Return the [X, Y] coordinate for the center point of the cell that contains the specified text.  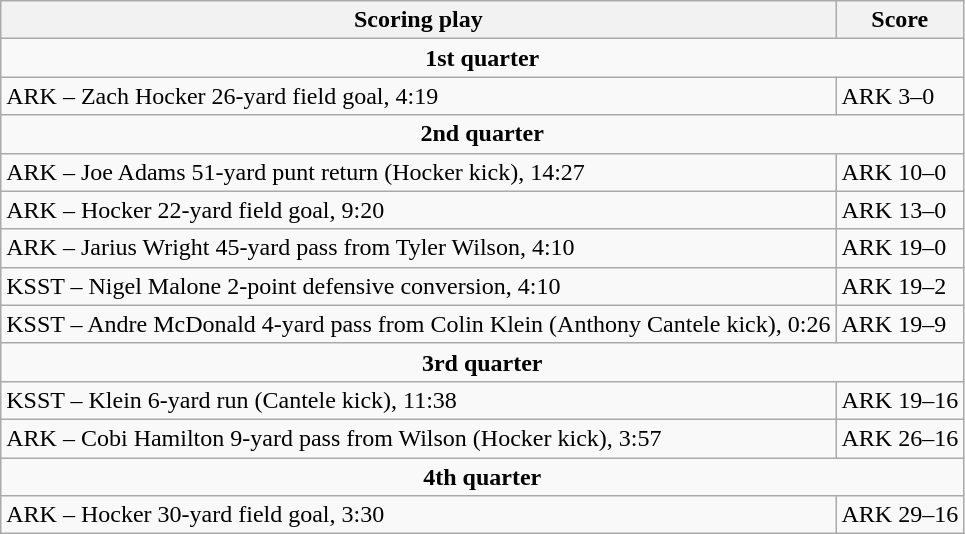
KSST – Nigel Malone 2-point defensive conversion, 4:10 [418, 286]
ARK – Zach Hocker 26-yard field goal, 4:19 [418, 96]
KSST – Klein 6-yard run (Cantele kick), 11:38 [418, 400]
ARK – Joe Adams 51-yard punt return (Hocker kick), 14:27 [418, 172]
4th quarter [482, 477]
ARK – Hocker 30-yard field goal, 3:30 [418, 515]
ARK 29–16 [900, 515]
2nd quarter [482, 134]
ARK – Hocker 22-yard field goal, 9:20 [418, 210]
ARK 3–0 [900, 96]
ARK 26–16 [900, 438]
KSST – Andre McDonald 4-yard pass from Colin Klein (Anthony Cantele kick), 0:26 [418, 324]
1st quarter [482, 58]
ARK 13–0 [900, 210]
ARK 19–16 [900, 400]
ARK 19–9 [900, 324]
Score [900, 20]
ARK – Jarius Wright 45-yard pass from Tyler Wilson, 4:10 [418, 248]
ARK 19–0 [900, 248]
ARK 10–0 [900, 172]
ARK – Cobi Hamilton 9-yard pass from Wilson (Hocker kick), 3:57 [418, 438]
Scoring play [418, 20]
3rd quarter [482, 362]
ARK 19–2 [900, 286]
